Detect which cell encompasses the target text, then output its [X, Y] center coordinate. 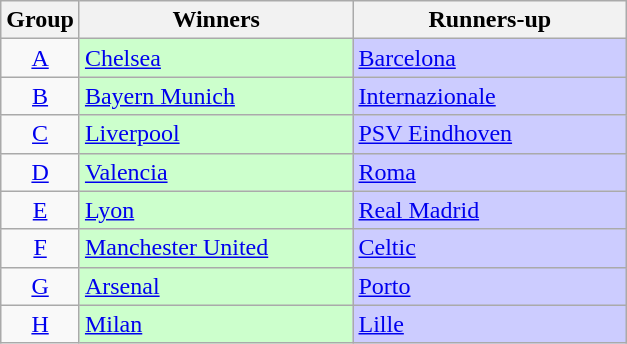
F [40, 248]
Milan [216, 324]
Barcelona [490, 58]
Real Madrid [490, 210]
Porto [490, 286]
Internazionale [490, 96]
D [40, 172]
Group [40, 20]
Runners-up [490, 20]
Chelsea [216, 58]
Manchester United [216, 248]
Lyon [216, 210]
Arsenal [216, 286]
Winners [216, 20]
Roma [490, 172]
H [40, 324]
A [40, 58]
Lille [490, 324]
PSV Eindhoven [490, 134]
Celtic [490, 248]
Valencia [216, 172]
Liverpool [216, 134]
C [40, 134]
E [40, 210]
B [40, 96]
Bayern Munich [216, 96]
G [40, 286]
